For the text-containing cell, return its midpoint in [x, y] coordinate format. 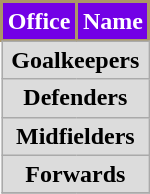
Defenders [76, 98]
Forwards [76, 174]
Office [40, 22]
Name [114, 22]
Goalkeepers [76, 60]
Midfielders [76, 136]
